Extract the (x, y) coordinate from the center of the cell holding the provided text.  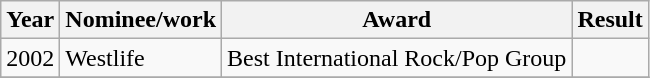
Result (610, 20)
Nominee/work (141, 20)
Westlife (141, 58)
Year (30, 20)
Award (397, 20)
Best International Rock/Pop Group (397, 58)
2002 (30, 58)
